Capture the cell that displays the provided text and extract its [X, Y] central coordinate. 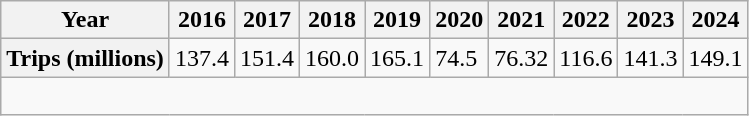
76.32 [522, 58]
137.4 [202, 58]
Trips (millions) [86, 58]
2021 [522, 20]
2018 [332, 20]
141.3 [650, 58]
Year [86, 20]
149.1 [716, 58]
160.0 [332, 58]
2020 [460, 20]
2022 [586, 20]
2017 [266, 20]
2023 [650, 20]
2024 [716, 20]
2016 [202, 20]
2019 [398, 20]
74.5 [460, 58]
116.6 [586, 58]
165.1 [398, 58]
151.4 [266, 58]
